For the text-containing cell, return its midpoint in [x, y] coordinate format. 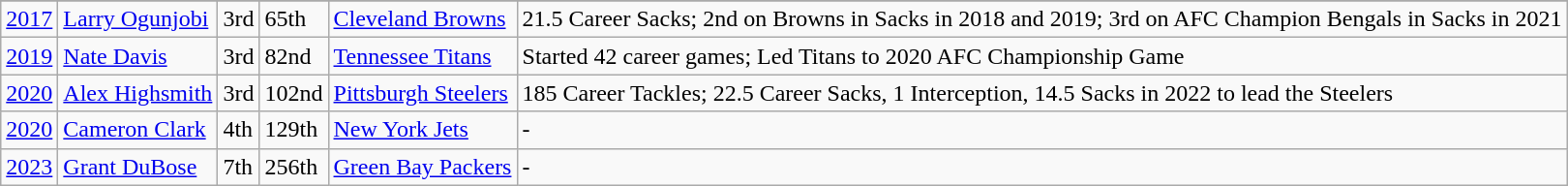
Tennessee Titans [422, 56]
65th [294, 19]
Pittsburgh Steelers [422, 93]
New York Jets [422, 130]
102nd [294, 93]
Grant DuBose [137, 167]
129th [294, 130]
Cameron Clark [137, 130]
Larry Ogunjobi [137, 19]
2019 [29, 56]
21.5 Career Sacks; 2nd on Browns in Sacks in 2018 and 2019; 3rd on AFC Champion Bengals in Sacks in 2021 [1041, 19]
4th [238, 130]
Started 42 career games; Led Titans to 2020 AFC Championship Game [1041, 56]
Alex Highsmith [137, 93]
7th [238, 167]
Green Bay Packers [422, 167]
2017 [29, 19]
Nate Davis [137, 56]
Cleveland Browns [422, 19]
185 Career Tackles; 22.5 Career Sacks, 1 Interception, 14.5 Sacks in 2022 to lead the Steelers [1041, 93]
82nd [294, 56]
256th [294, 167]
2023 [29, 167]
